Detect which cell encompasses the target text, then output its (x, y) center coordinate. 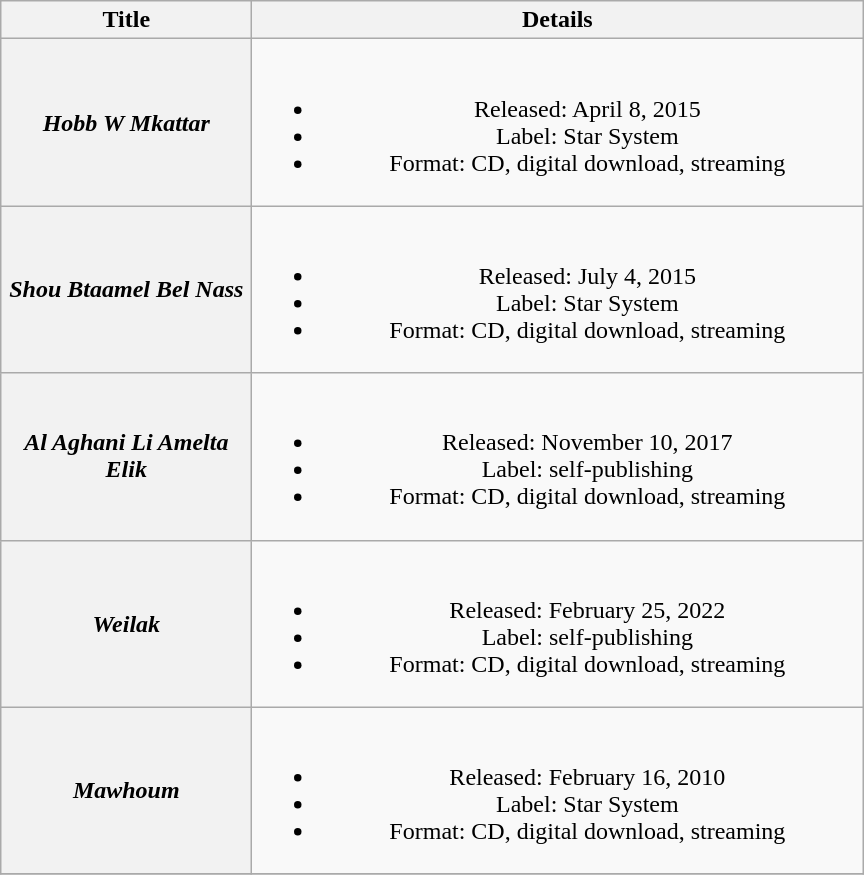
Mawhoum (126, 790)
Title (126, 20)
Details (558, 20)
Al Aghani Li Amelta Elik (126, 456)
Released: November 10, 2017Label: self-publishingFormat: CD, digital download, streaming (558, 456)
Shou Btaamel Bel Nass (126, 290)
Released: April 8, 2015Label: Star SystemFormat: CD, digital download, streaming (558, 122)
Hobb W Mkattar (126, 122)
Weilak (126, 624)
Released: July 4, 2015Label: Star SystemFormat: CD, digital download, streaming (558, 290)
Released: February 16, 2010Label: Star SystemFormat: CD, digital download, streaming (558, 790)
Released: February 25, 2022Label: self-publishingFormat: CD, digital download, streaming (558, 624)
